Search for the cell housing the specified text and yield its [x, y] center coordinate. 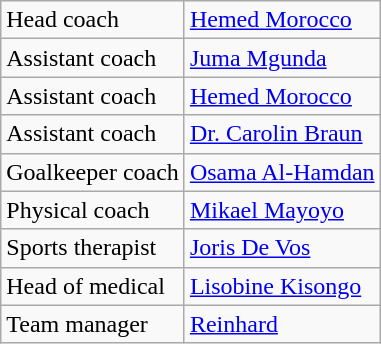
Mikael Mayoyo [282, 210]
Team manager [93, 324]
Lisobine Kisongo [282, 286]
Juma Mgunda [282, 58]
Head coach [93, 20]
Head of medical [93, 286]
Reinhard [282, 324]
Sports therapist [93, 248]
Osama Al-Hamdan [282, 172]
Joris De Vos [282, 248]
Dr. Carolin Braun [282, 134]
Goalkeeper coach [93, 172]
Physical coach [93, 210]
